From the cell containing the given text, extract its center point as (x, y) coordinate. 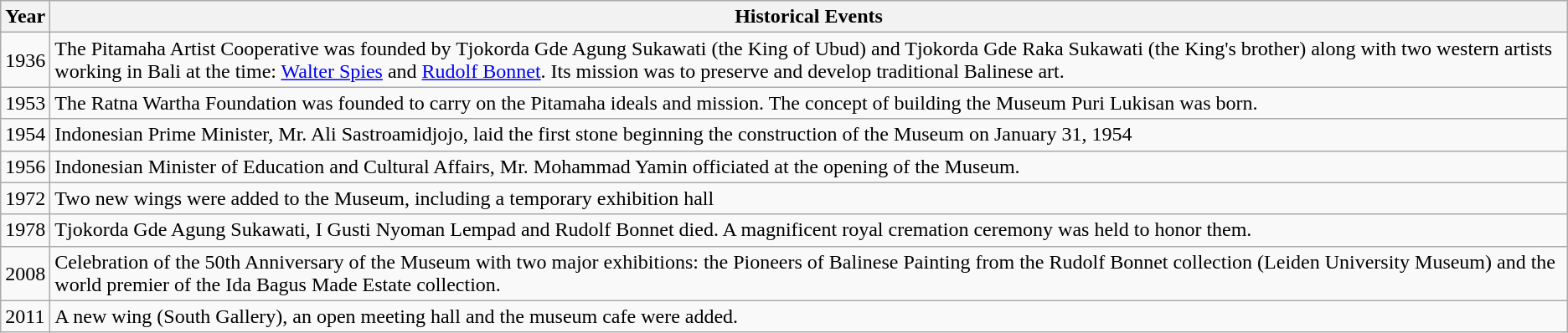
1953 (25, 103)
1978 (25, 230)
2011 (25, 316)
Indonesian Prime Minister, Mr. Ali Sastroamidjojo, laid the first stone beginning the construction of the Museum on January 31, 1954 (809, 135)
1972 (25, 198)
1954 (25, 135)
A new wing (South Gallery), an open meeting hall and the museum cafe were added. (809, 316)
1936 (25, 60)
Year (25, 17)
Indonesian Minister of Education and Cultural Affairs, Mr. Mohammad Yamin officiated at the opening of the Museum. (809, 166)
Two new wings were added to the Museum, including a temporary exhibition hall (809, 198)
Historical Events (809, 17)
The Ratna Wartha Foundation was founded to carry on the Pitamaha ideals and mission. The concept of building the Museum Puri Lukisan was born. (809, 103)
1956 (25, 166)
2008 (25, 273)
Tjokorda Gde Agung Sukawati, I Gusti Nyoman Lempad and Rudolf Bonnet died. A magnificent royal cremation ceremony was held to honor them. (809, 230)
